Search for the cell housing the specified text and yield its [x, y] center coordinate. 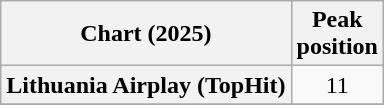
11 [337, 85]
Chart (2025) [146, 34]
Lithuania Airplay (TopHit) [146, 85]
Peakposition [337, 34]
